Output the (X, Y) coordinate of the center of the cell containing the given text.  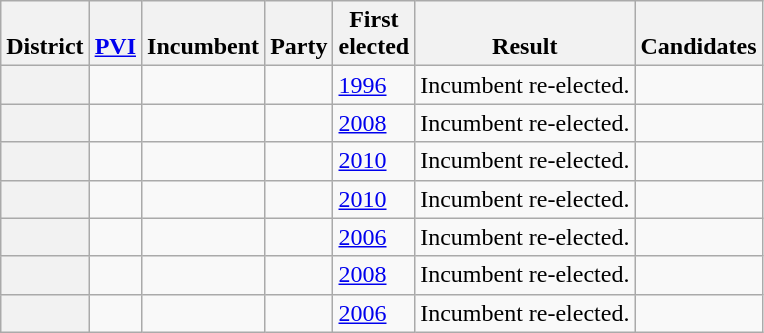
Candidates (698, 34)
Firstelected (374, 34)
Incumbent (204, 34)
1996 (374, 85)
Result (525, 34)
Party (299, 34)
District (45, 34)
PVI (115, 34)
